Pinpoint the cell where the given text exists, returning its (x, y) midpoint coordinate. 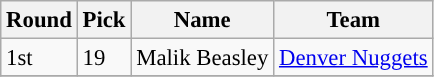
Team (354, 20)
Pick (104, 20)
Malik Beasley (202, 58)
Denver Nuggets (354, 58)
Name (202, 20)
1st (39, 58)
19 (104, 58)
Round (39, 20)
